Extract the (X, Y) coordinate from the center of the cell holding the provided text.  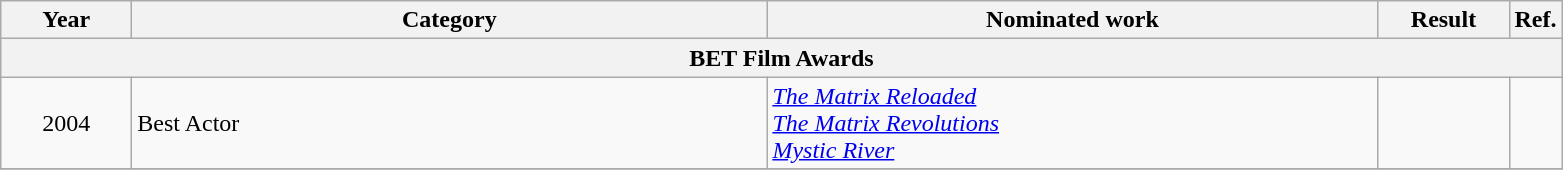
Best Actor (450, 123)
Ref. (1536, 20)
Result (1444, 20)
Category (450, 20)
The Matrix ReloadedThe Matrix RevolutionsMystic River (1072, 123)
Year (66, 20)
Nominated work (1072, 20)
2004 (66, 123)
BET Film Awards (782, 58)
